Locate the cell with the specified text and output its [X, Y] center coordinate. 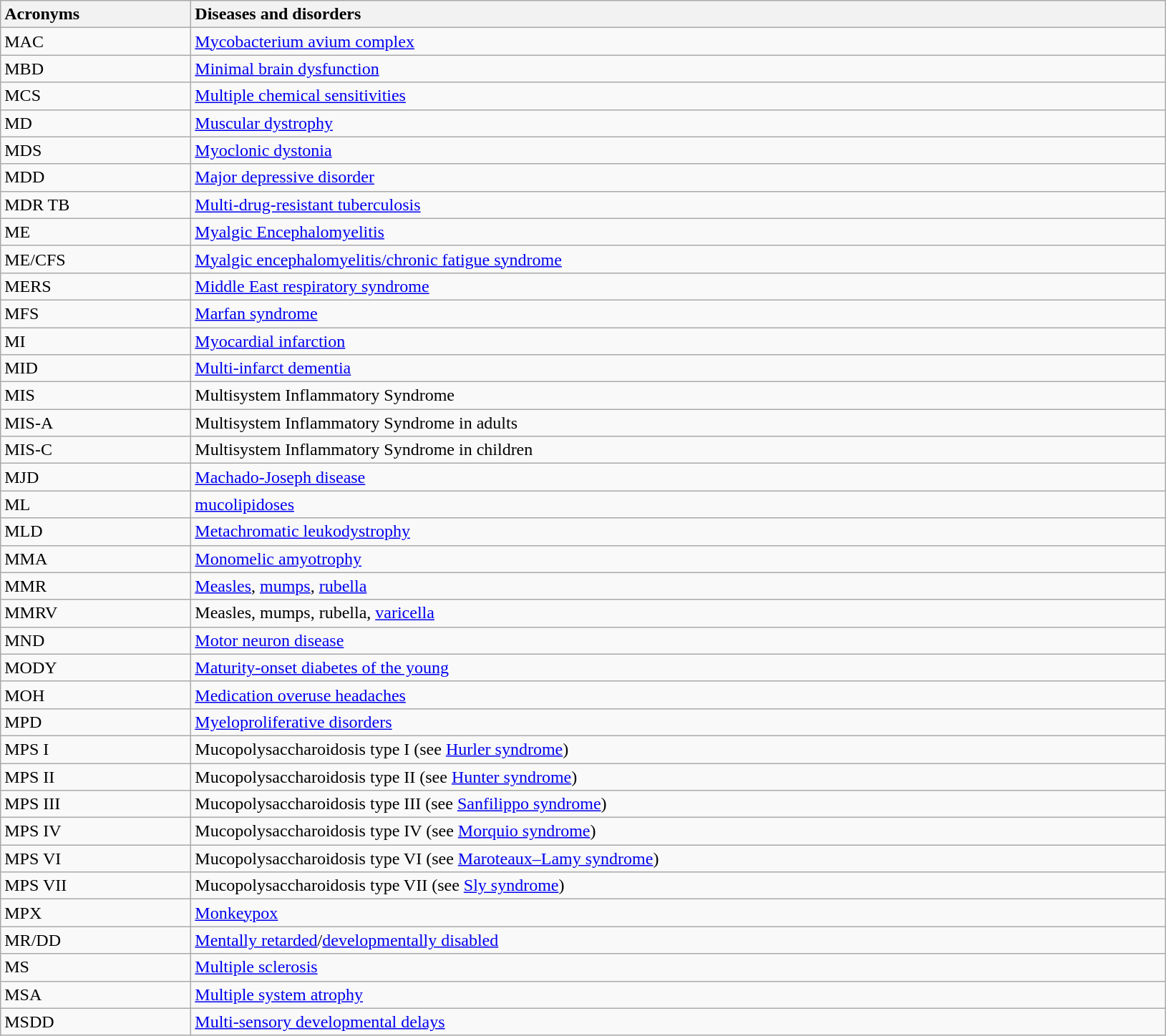
MSA [96, 995]
Multiple sclerosis [679, 967]
MD [96, 123]
Mentally retarded/developmentally disabled [679, 940]
Metachromatic leukodystrophy [679, 532]
MSDD [96, 1022]
MPS II [96, 776]
MLD [96, 532]
Multi-drug-resistant tuberculosis [679, 205]
Medication overuse headaches [679, 695]
MI [96, 341]
Mucopolysaccharoidosis type II (see Hunter syndrome) [679, 776]
MBD [96, 69]
Mycobacterium avium complex [679, 41]
Multisystem Inflammatory Syndrome in children [679, 450]
Monomelic amyotrophy [679, 559]
MMR [96, 586]
Multisystem Inflammatory Syndrome in adults [679, 423]
MDR TB [96, 205]
Multi-sensory developmental delays [679, 1022]
Diseases and disorders [679, 14]
MPS VII [96, 886]
MDD [96, 177]
MJD [96, 477]
Multiple chemical sensitivities [679, 96]
Multisystem Inflammatory Syndrome [679, 396]
MID [96, 368]
Myalgic Encephalomyelitis [679, 232]
MPX [96, 913]
MERS [96, 286]
MIS-C [96, 450]
MPS III [96, 804]
MMRV [96, 613]
MIS [96, 396]
Motor neuron disease [679, 640]
mucolipidoses [679, 504]
MIS-A [96, 423]
MS [96, 967]
ME/CFS [96, 259]
Acronyms [96, 14]
MR/DD [96, 940]
MND [96, 640]
ME [96, 232]
Measles, mumps, rubella, varicella [679, 613]
MDS [96, 150]
MCS [96, 96]
Marfan syndrome [679, 313]
MFS [96, 313]
Myeloproliferative disorders [679, 722]
MOH [96, 695]
MMA [96, 559]
Mucopolysaccharoidosis type III (see Sanfilippo syndrome) [679, 804]
Measles, mumps, rubella [679, 586]
Multi-infarct dementia [679, 368]
Minimal brain dysfunction [679, 69]
Monkeypox [679, 913]
Myalgic encephalomyelitis/chronic fatigue syndrome [679, 259]
Myoclonic dystonia [679, 150]
Mucopolysaccharoidosis type IV (see Morquio syndrome) [679, 831]
Major depressive disorder [679, 177]
MPS VI [96, 859]
MPS I [96, 749]
Muscular dystrophy [679, 123]
Maturity-onset diabetes of the young [679, 668]
Multiple system atrophy [679, 995]
Mucopolysaccharoidosis type I (see Hurler syndrome) [679, 749]
Mucopolysaccharoidosis type VI (see Maroteaux–Lamy syndrome) [679, 859]
Myocardial infarction [679, 341]
MAC [96, 41]
Middle East respiratory syndrome [679, 286]
MODY [96, 668]
Machado-Joseph disease [679, 477]
Mucopolysaccharoidosis type VII (see Sly syndrome) [679, 886]
MPD [96, 722]
MPS IV [96, 831]
ML [96, 504]
